Detect which cell encompasses the target text, then output its [X, Y] center coordinate. 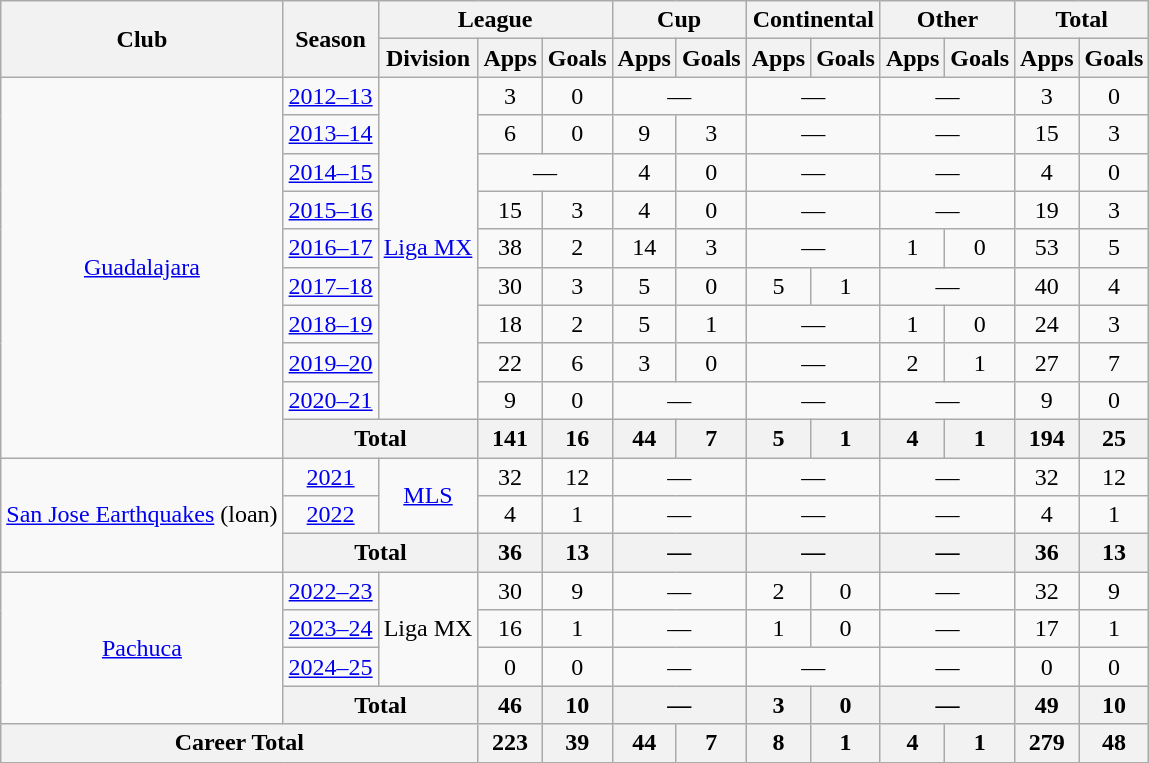
48 [1114, 743]
Other [947, 20]
8 [778, 743]
2022 [330, 515]
Division [428, 58]
Cup [679, 20]
279 [1047, 743]
2021 [330, 477]
Club [142, 39]
40 [1047, 286]
MLS [428, 496]
Season [330, 39]
39 [577, 743]
2023–24 [330, 629]
18 [510, 324]
2020–21 [330, 400]
2018–19 [330, 324]
2013–14 [330, 134]
194 [1047, 438]
49 [1047, 705]
Guadalajara [142, 268]
17 [1047, 629]
25 [1114, 438]
24 [1047, 324]
2019–20 [330, 362]
14 [644, 248]
Career Total [240, 743]
2017–18 [330, 286]
Continental [813, 20]
League [495, 20]
53 [1047, 248]
2012–13 [330, 96]
19 [1047, 210]
22 [510, 362]
San Jose Earthquakes (loan) [142, 515]
141 [510, 438]
2016–17 [330, 248]
2014–15 [330, 172]
46 [510, 705]
2024–25 [330, 667]
2015–16 [330, 210]
27 [1047, 362]
2022–23 [330, 591]
38 [510, 248]
Pachuca [142, 648]
223 [510, 743]
